Output the [X, Y] coordinate of the center of the cell containing the given text.  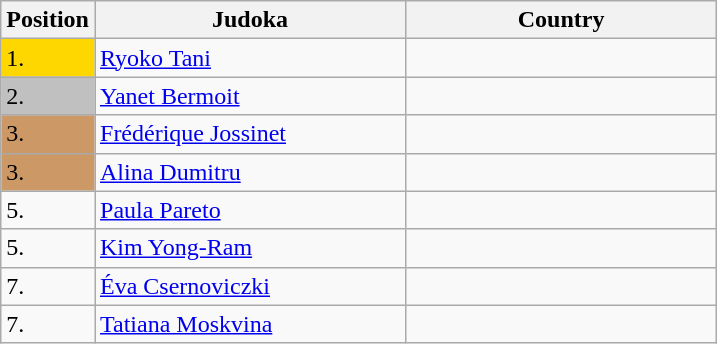
Paula Pareto [250, 210]
Ryoko Tani [250, 58]
Alina Dumitru [250, 172]
Position [48, 20]
2. [48, 96]
Tatiana Moskvina [250, 324]
Frédérique Jossinet [250, 134]
Yanet Bermoit [250, 96]
Éva Csernoviczki [250, 286]
Country [562, 20]
Judoka [250, 20]
Kim Yong-Ram [250, 248]
1. [48, 58]
